Provide the [x, y] coordinate of the cell's center where the given text is located.  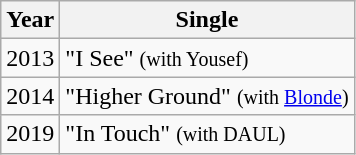
2013 [30, 58]
Single [207, 20]
2019 [30, 134]
"I See" (with Yousef) [207, 58]
Year [30, 20]
"Higher Ground" (with Blonde) [207, 96]
"In Touch" (with DAUL) [207, 134]
2014 [30, 96]
